From the cell containing the given text, extract its center point as (X, Y) coordinate. 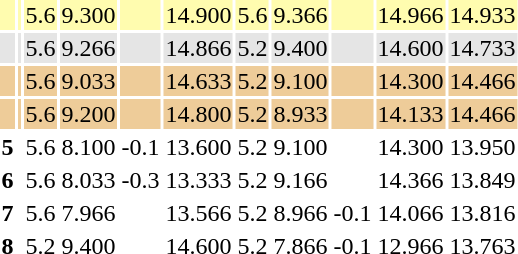
14.066 (410, 213)
9.400 (300, 48)
13.816 (482, 213)
9.266 (88, 48)
14.366 (410, 180)
9.366 (300, 15)
9.200 (88, 114)
9.033 (88, 81)
13.600 (198, 147)
14.966 (410, 15)
13.333 (198, 180)
14.866 (198, 48)
13.950 (482, 147)
13.849 (482, 180)
14.133 (410, 114)
14.933 (482, 15)
7 (8, 213)
6 (8, 180)
8.033 (88, 180)
5 (8, 147)
8.966 (300, 213)
-0.3 (140, 180)
9.300 (88, 15)
13.566 (198, 213)
14.733 (482, 48)
7.966 (88, 213)
14.600 (410, 48)
8.100 (88, 147)
14.900 (198, 15)
14.633 (198, 81)
14.800 (198, 114)
8.933 (300, 114)
9.166 (300, 180)
